Scan for the cell matching the given text and deliver its [x, y] coordinate at center. 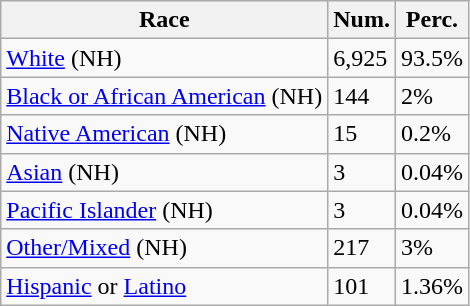
Pacific Islander (NH) [164, 210]
93.5% [432, 58]
2% [432, 96]
15 [362, 134]
Race [164, 20]
Perc. [432, 20]
6,925 [362, 58]
Hispanic or Latino [164, 286]
144 [362, 96]
Asian (NH) [164, 172]
3% [432, 248]
0.2% [432, 134]
Black or African American (NH) [164, 96]
217 [362, 248]
Num. [362, 20]
101 [362, 286]
White (NH) [164, 58]
1.36% [432, 286]
Native American (NH) [164, 134]
Other/Mixed (NH) [164, 248]
